From the cell containing the given text, extract its center point as [X, Y] coordinate. 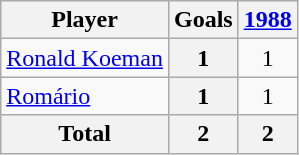
Romário [85, 96]
1988 [268, 20]
Player [85, 20]
Total [85, 134]
Goals [203, 20]
Ronald Koeman [85, 58]
